Determine the [x, y] coordinate at the center of the cell enclosing the given text.  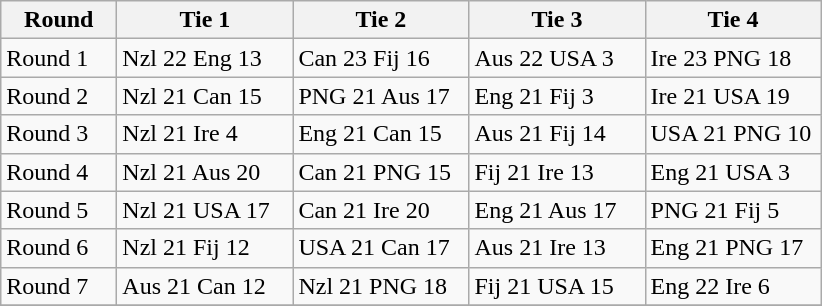
Aus 21 Fij 14 [557, 134]
Aus 21 Can 12 [205, 286]
Tie 4 [733, 20]
Aus 22 USA 3 [557, 58]
Nzl 21 Aus 20 [205, 172]
USA 21 Can 17 [381, 248]
Round 5 [59, 210]
PNG 21 Aus 17 [381, 96]
USA 21 PNG 10 [733, 134]
Round 7 [59, 286]
Eng 21 Aus 17 [557, 210]
Can 21 Ire 20 [381, 210]
Nzl 21 Can 15 [205, 96]
Can 23 Fij 16 [381, 58]
PNG 21 Fij 5 [733, 210]
Can 21 PNG 15 [381, 172]
Ire 21 USA 19 [733, 96]
Eng 21 Can 15 [381, 134]
Tie 2 [381, 20]
Nzl 21 Fij 12 [205, 248]
Eng 21 USA 3 [733, 172]
Aus 21 Ire 13 [557, 248]
Round 1 [59, 58]
Fij 21 Ire 13 [557, 172]
Round 3 [59, 134]
Eng 21 Fij 3 [557, 96]
Tie 1 [205, 20]
Round 4 [59, 172]
Round 6 [59, 248]
Eng 22 Ire 6 [733, 286]
Nzl 22 Eng 13 [205, 58]
Round 2 [59, 96]
Nzl 21 Ire 4 [205, 134]
Nzl 21 PNG 18 [381, 286]
Nzl 21 USA 17 [205, 210]
Ire 23 PNG 18 [733, 58]
Fij 21 USA 15 [557, 286]
Tie 3 [557, 20]
Round [59, 20]
Eng 21 PNG 17 [733, 248]
